Return [x, y] of the center of cell containing provided text 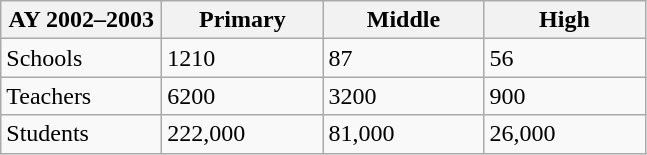
Teachers [82, 96]
900 [564, 96]
AY 2002–2003 [82, 20]
3200 [404, 96]
Schools [82, 58]
6200 [242, 96]
Middle [404, 20]
87 [404, 58]
Students [82, 134]
222,000 [242, 134]
Primary [242, 20]
1210 [242, 58]
26,000 [564, 134]
High [564, 20]
56 [564, 58]
81,000 [404, 134]
